Locate the cell with the specified text and output its [x, y] center coordinate. 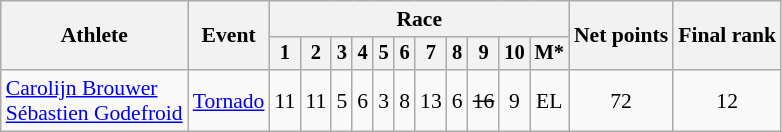
Net points [621, 36]
72 [621, 100]
Carolijn Brouwer Sébastien Godefroid [94, 100]
7 [431, 54]
Athlete [94, 36]
Event [229, 36]
1 [284, 54]
M* [550, 54]
Tornado [229, 100]
12 [727, 100]
Final rank [727, 36]
EL [550, 100]
13 [431, 100]
4 [362, 54]
16 [484, 100]
10 [514, 54]
Race [418, 19]
2 [316, 54]
